Find where the given text appears and provide that cell's center as (x, y) coordinate. 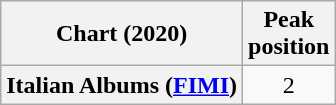
2 (289, 85)
Italian Albums (FIMI) (122, 85)
Peakposition (289, 34)
Chart (2020) (122, 34)
